Extract the (x, y) coordinate from the center of the cell holding the provided text.  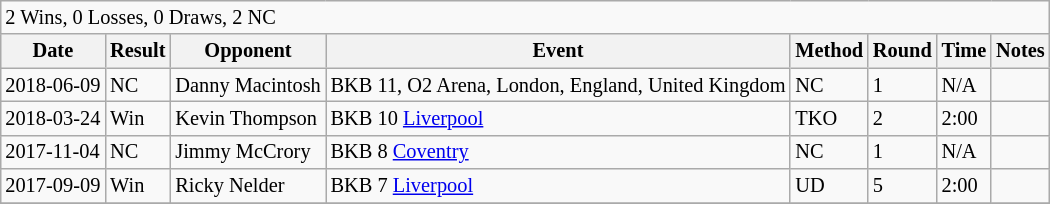
Jimmy McCrory (248, 152)
Notes (1020, 51)
2017-11-04 (52, 152)
Time (964, 51)
Result (138, 51)
5 (902, 186)
UD (829, 186)
TKO (829, 119)
2018-06-09 (52, 85)
Event (558, 51)
Kevin Thompson (248, 119)
Method (829, 51)
BKB 8 Coventry (558, 152)
BKB 7 Liverpool (558, 186)
2018-03-24 (52, 119)
2 (902, 119)
2 Wins, 0 Losses, 0 Draws, 2 NC (524, 18)
Round (902, 51)
Ricky Nelder (248, 186)
BKB 10 Liverpool (558, 119)
2017-09-09 (52, 186)
BKB 11, O2 Arena, London, England, United Kingdom (558, 85)
Date (52, 51)
Danny Macintosh (248, 85)
Opponent (248, 51)
